Scan for the cell matching the given text and deliver its [X, Y] coordinate at center. 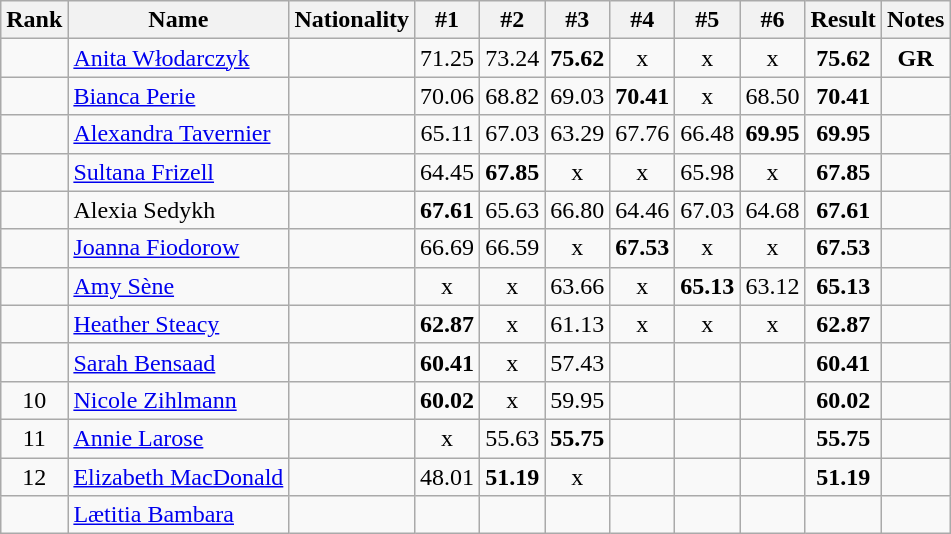
63.66 [578, 286]
Result [843, 20]
Nationality [352, 20]
12 [34, 477]
67.76 [642, 134]
65.63 [512, 210]
57.43 [578, 362]
66.48 [708, 134]
66.59 [512, 248]
61.13 [578, 324]
64.45 [448, 172]
66.69 [448, 248]
Lætitia Bambara [178, 515]
65.98 [708, 172]
#3 [578, 20]
64.68 [772, 210]
Name [178, 20]
63.12 [772, 286]
#6 [772, 20]
Bianca Perie [178, 96]
GR [915, 58]
68.50 [772, 96]
70.06 [448, 96]
10 [34, 400]
#1 [448, 20]
Heather Steacy [178, 324]
Alexia Sedykh [178, 210]
Sarah Bensaad [178, 362]
63.29 [578, 134]
Elizabeth MacDonald [178, 477]
Alexandra Tavernier [178, 134]
#2 [512, 20]
59.95 [578, 400]
64.46 [642, 210]
Notes [915, 20]
68.82 [512, 96]
Nicole Zihlmann [178, 400]
65.11 [448, 134]
Amy Sène [178, 286]
71.25 [448, 58]
Sultana Frizell [178, 172]
Anita Włodarczyk [178, 58]
#5 [708, 20]
Joanna Fiodorow [178, 248]
Annie Larose [178, 438]
48.01 [448, 477]
#4 [642, 20]
11 [34, 438]
69.03 [578, 96]
55.63 [512, 438]
66.80 [578, 210]
Rank [34, 20]
73.24 [512, 58]
